Capture the cell that displays the provided text and extract its (x, y) central coordinate. 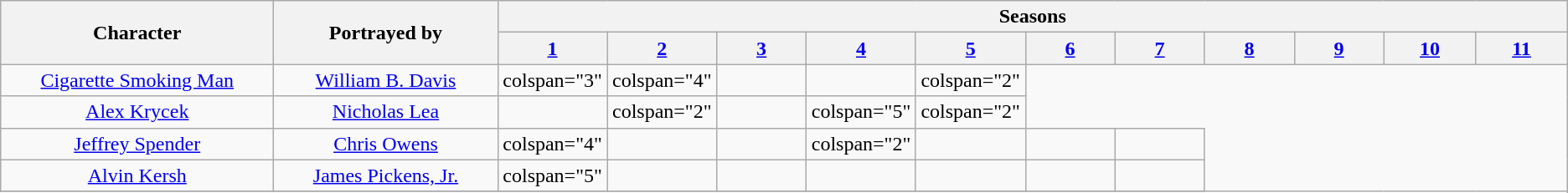
Chris Owens (385, 144)
8 (1250, 48)
Portrayed by (385, 33)
William B. Davis (385, 80)
Cigarette Smoking Man (137, 80)
3 (762, 48)
Nicholas Lea (385, 112)
9 (1338, 48)
11 (1521, 48)
1 (553, 48)
10 (1430, 48)
5 (970, 48)
James Pickens, Jr. (385, 175)
Character (137, 33)
6 (1070, 48)
Alex Krycek (137, 112)
4 (861, 48)
2 (662, 48)
Alvin Kersh (137, 175)
colspan="3" (553, 80)
7 (1159, 48)
Seasons (1032, 17)
Jeffrey Spender (137, 144)
